Output the (x, y) coordinate of the center of the cell containing the given text.  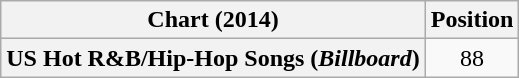
88 (472, 58)
US Hot R&B/Hip-Hop Songs (Billboard) (213, 58)
Chart (2014) (213, 20)
Position (472, 20)
